From the cell containing the given text, extract its center point as [x, y] coordinate. 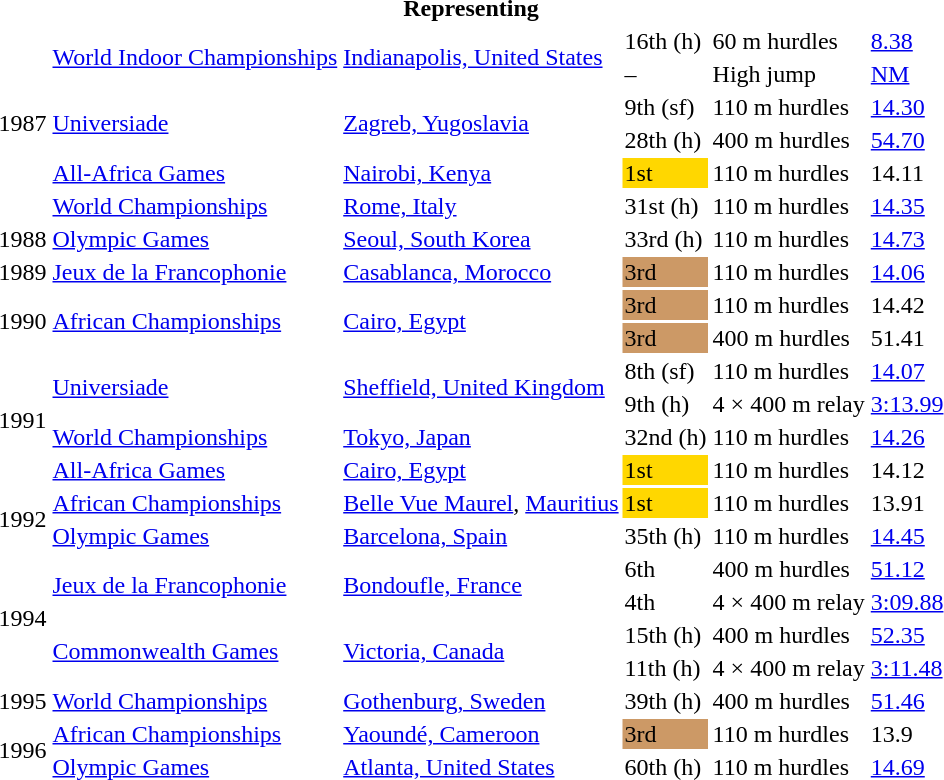
Gothenburg, Sweden [481, 701]
9th (sf) [666, 107]
Casablanca, Morocco [481, 272]
33rd (h) [666, 239]
6th [666, 569]
Seoul, South Korea [481, 239]
Tokyo, Japan [481, 437]
15th (h) [666, 635]
Belle Vue Maurel, Mauritius [481, 503]
Commonwealth Games [195, 652]
Yaoundé, Cameroon [481, 734]
35th (h) [666, 536]
– [666, 74]
High jump [788, 74]
Nairobi, Kenya [481, 173]
World Indoor Championships [195, 58]
31st (h) [666, 206]
4th [666, 602]
8th (sf) [666, 371]
Rome, Italy [481, 206]
16th (h) [666, 41]
28th (h) [666, 140]
Zagreb, Yugoslavia [481, 124]
39th (h) [666, 701]
Sheffield, United Kingdom [481, 388]
11th (h) [666, 668]
Victoria, Canada [481, 652]
9th (h) [666, 404]
Barcelona, Spain [481, 536]
60 m hurdles [788, 41]
32nd (h) [666, 437]
Bondoufle, France [481, 586]
Indianapolis, United States [481, 58]
